From the cell containing the given text, extract its center point as [X, Y] coordinate. 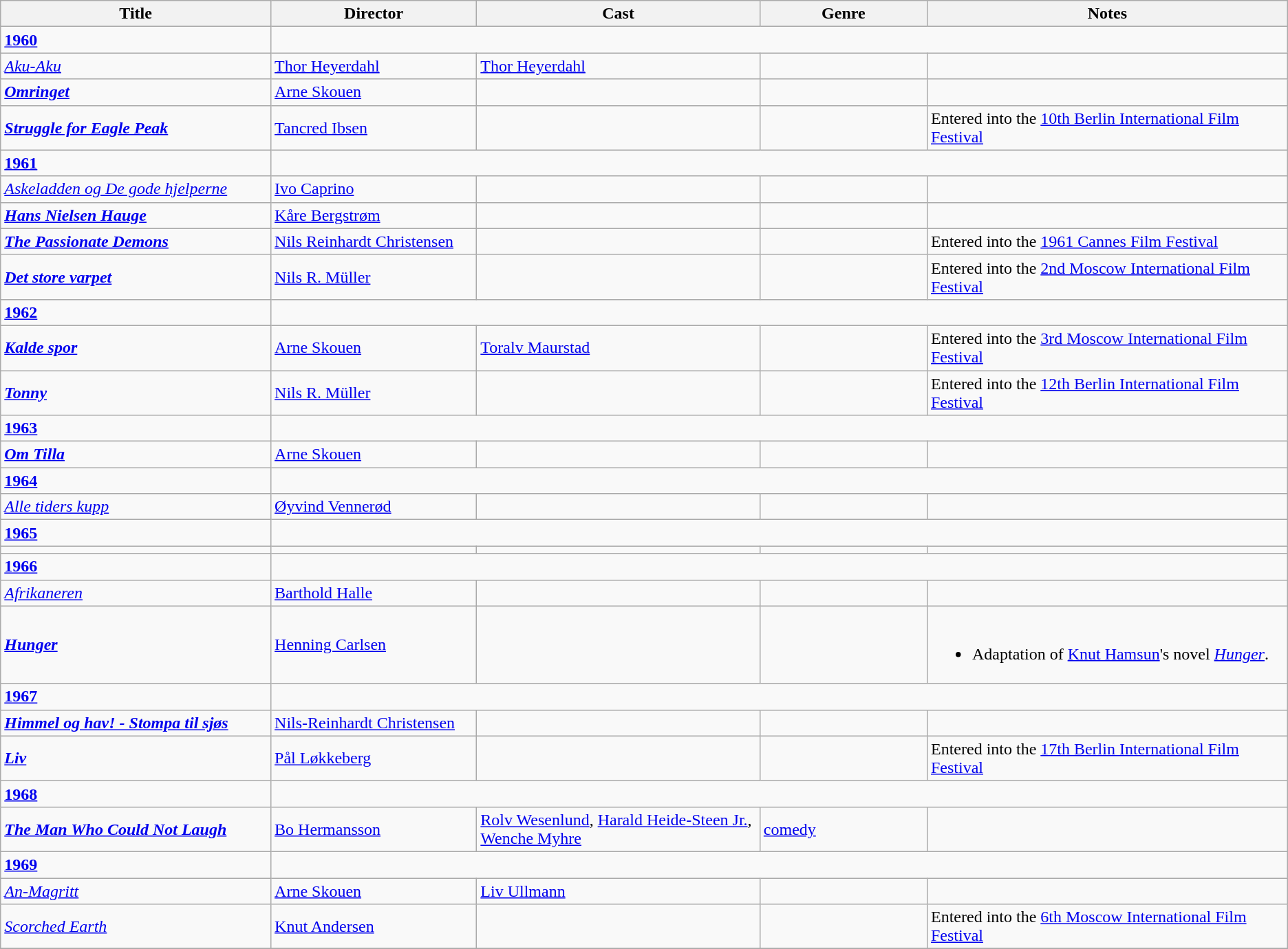
Knut Andersen [374, 927]
1966 [136, 567]
Tonny [136, 392]
Alle tiders kupp [136, 507]
1968 [136, 794]
Hans Nielsen Hauge [136, 215]
Afrikaneren [136, 593]
Entered into the 10th Berlin International Film Festival [1107, 128]
Øyvind Vennerød [374, 507]
Hunger [136, 645]
Det store varpet [136, 276]
Nils Reinhardt Christensen [374, 241]
Bo Hermansson [374, 829]
Director [374, 14]
Cast [618, 14]
Liv [136, 758]
Entered into the 6th Moscow International Film Festival [1107, 927]
Adaptation of Knut Hamsun's novel Hunger. [1107, 645]
Omringet [136, 92]
1965 [136, 533]
Kåre Bergstrøm [374, 215]
Entered into the 12th Berlin International Film Festival [1107, 392]
Barthold Halle [374, 593]
Kalde spor [136, 348]
An-Magritt [136, 891]
Notes [1107, 14]
1967 [136, 697]
The Passionate Demons [136, 241]
1961 [136, 163]
Tancred Ibsen [374, 128]
Entered into the 3rd Moscow International Film Festival [1107, 348]
1962 [136, 312]
Entered into the 1961 Cannes Film Festival [1107, 241]
Aku-Aku [136, 66]
Liv Ullmann [618, 891]
Title [136, 14]
Henning Carlsen [374, 645]
Askeladden og De gode hjelperne [136, 189]
Entered into the 2nd Moscow International Film Festival [1107, 276]
1964 [136, 481]
Rolv Wesenlund, Harald Heide-Steen Jr., Wenche Myhre [618, 829]
Entered into the 17th Berlin International Film Festival [1107, 758]
The Man Who Could Not Laugh [136, 829]
comedy [844, 829]
Genre [844, 14]
1969 [136, 864]
Scorched Earth [136, 927]
1960 [136, 40]
Ivo Caprino [374, 189]
Om Tilla [136, 455]
Pål Løkkeberg [374, 758]
Nils-Reinhardt Christensen [374, 723]
Toralv Maurstad [618, 348]
Himmel og hav! - Stompa til sjøs [136, 723]
Struggle for Eagle Peak [136, 128]
1963 [136, 428]
